Identify which cell holds the provided text, then report its (x, y) central coordinate. 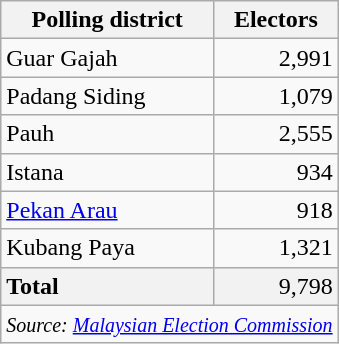
Source: Malaysian Election Commission (170, 324)
Kubang Paya (108, 248)
Istana (108, 172)
Pekan Arau (108, 210)
934 (276, 172)
1,079 (276, 96)
1,321 (276, 248)
Pauh (108, 134)
Guar Gajah (108, 58)
Polling district (108, 20)
2,991 (276, 58)
2,555 (276, 134)
9,798 (276, 286)
Padang Siding (108, 96)
Total (108, 286)
Electors (276, 20)
918 (276, 210)
